For the text-containing cell, return its midpoint in [x, y] coordinate format. 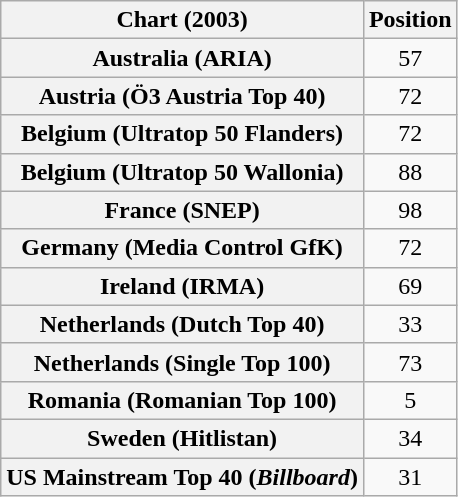
57 [410, 58]
Position [410, 20]
Australia (ARIA) [182, 58]
31 [410, 477]
73 [410, 362]
Belgium (Ultratop 50 Flanders) [182, 134]
Belgium (Ultratop 50 Wallonia) [182, 172]
5 [410, 400]
98 [410, 210]
Sweden (Hitlistan) [182, 438]
Romania (Romanian Top 100) [182, 400]
88 [410, 172]
Austria (Ö3 Austria Top 40) [182, 96]
US Mainstream Top 40 (Billboard) [182, 477]
Ireland (IRMA) [182, 286]
33 [410, 324]
Netherlands (Single Top 100) [182, 362]
69 [410, 286]
Germany (Media Control GfK) [182, 248]
34 [410, 438]
Chart (2003) [182, 20]
Netherlands (Dutch Top 40) [182, 324]
France (SNEP) [182, 210]
